Search for the cell housing the specified text and yield its (X, Y) center coordinate. 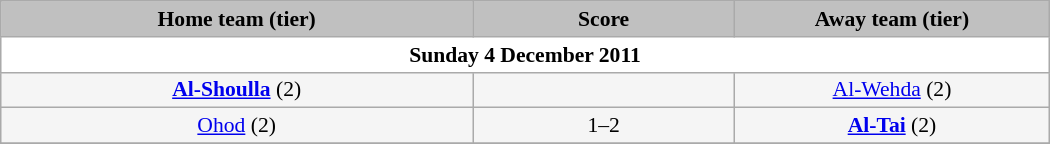
Home team (tier) (237, 19)
Sunday 4 December 2011 (525, 55)
1–2 (604, 126)
Al-Tai (2) (892, 126)
Al-Shoulla (2) (237, 90)
Score (604, 19)
Al-Wehda (2) (892, 90)
Ohod (2) (237, 126)
Away team (tier) (892, 19)
